Scan for the cell matching the given text and deliver its [x, y] coordinate at center. 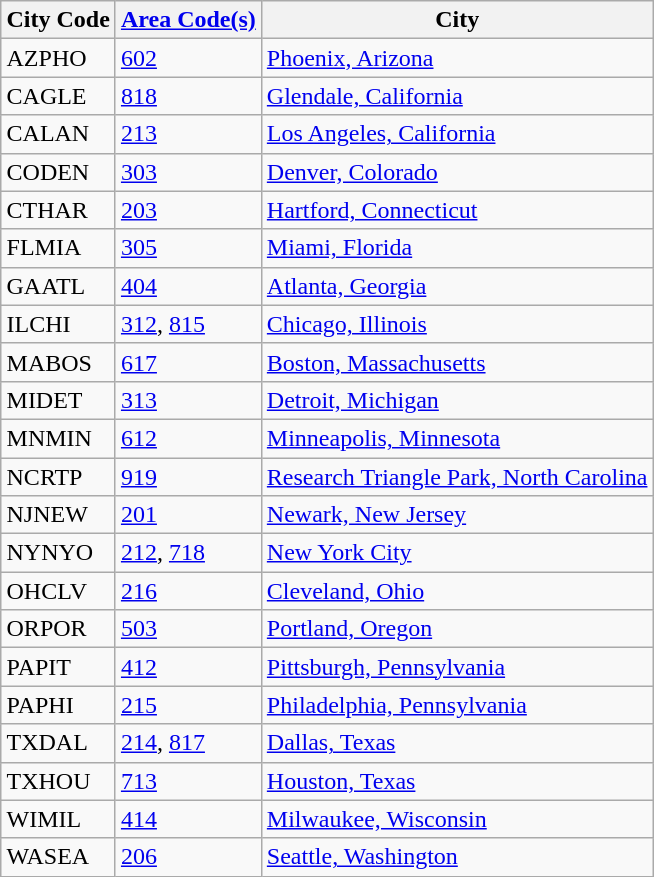
Houston, Texas [457, 781]
NJNEW [58, 515]
Phoenix, Arizona [457, 58]
Milwaukee, Wisconsin [457, 819]
414 [188, 819]
PAPHI [58, 705]
Atlanta, Georgia [457, 286]
NYNYO [58, 553]
Cleveland, Ohio [457, 591]
303 [188, 172]
Pittsburgh, Pennsylvania [457, 667]
CTHAR [58, 210]
MIDET [58, 400]
612 [188, 438]
313 [188, 400]
Denver, Colorado [457, 172]
Glendale, California [457, 96]
Boston, Massachusetts [457, 362]
Portland, Oregon [457, 629]
215 [188, 705]
216 [188, 591]
Area Code(s) [188, 20]
NCRTP [58, 477]
Newark, New Jersey [457, 515]
TXHOU [58, 781]
GAATL [58, 286]
Seattle, Washington [457, 857]
305 [188, 248]
Hartford, Connecticut [457, 210]
206 [188, 857]
PAPIT [58, 667]
713 [188, 781]
City [457, 20]
CODEN [58, 172]
213 [188, 134]
MABOS [58, 362]
MNMIN [58, 438]
FLMIA [58, 248]
WASEA [58, 857]
214, 817 [188, 743]
Minneapolis, Minnesota [457, 438]
Chicago, Illinois [457, 324]
818 [188, 96]
412 [188, 667]
TXDAL [58, 743]
New York City [457, 553]
919 [188, 477]
312, 815 [188, 324]
617 [188, 362]
Philadelphia, Pennsylvania [457, 705]
404 [188, 286]
Los Angeles, California [457, 134]
503 [188, 629]
ORPOR [58, 629]
OHCLV [58, 591]
AZPHO [58, 58]
Research Triangle Park, North Carolina [457, 477]
602 [188, 58]
Detroit, Michigan [457, 400]
WIMIL [58, 819]
Miami, Florida [457, 248]
ILCHI [58, 324]
City Code [58, 20]
201 [188, 515]
203 [188, 210]
CAGLE [58, 96]
CALAN [58, 134]
Dallas, Texas [457, 743]
212, 718 [188, 553]
